Return (x, y) of the center of cell containing provided text 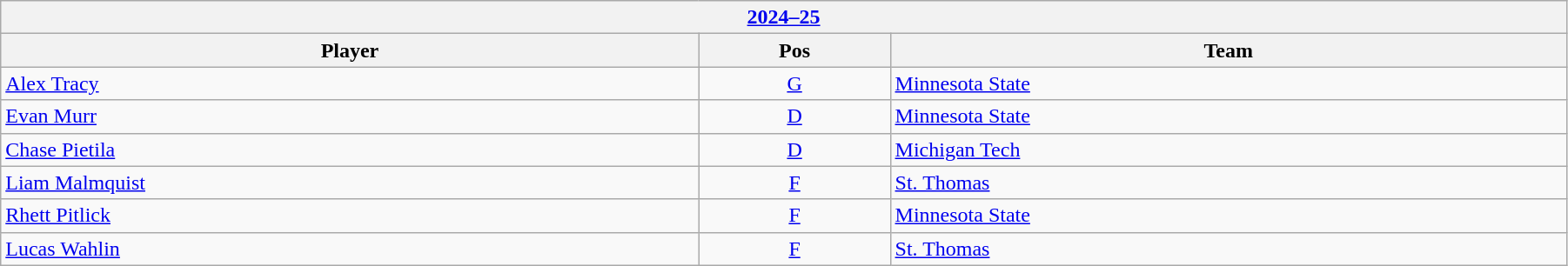
Michigan Tech (1229, 150)
G (794, 83)
Chase Pietila (350, 150)
Rhett Pitlick (350, 216)
Lucas Wahlin (350, 249)
Team (1229, 50)
Liam Malmquist (350, 183)
Player (350, 50)
2024–25 (784, 17)
Alex Tracy (350, 83)
Pos (794, 50)
Evan Murr (350, 116)
